Pinpoint the cell where the given text exists, returning its (X, Y) midpoint coordinate. 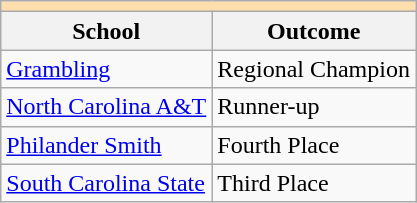
Grambling (106, 69)
Third Place (314, 183)
Fourth Place (314, 145)
Philander Smith (106, 145)
School (106, 31)
Outcome (314, 31)
North Carolina A&T (106, 107)
Regional Champion (314, 69)
South Carolina State (106, 183)
Runner-up (314, 107)
